Locate the cell with the specified text and output its [X, Y] center coordinate. 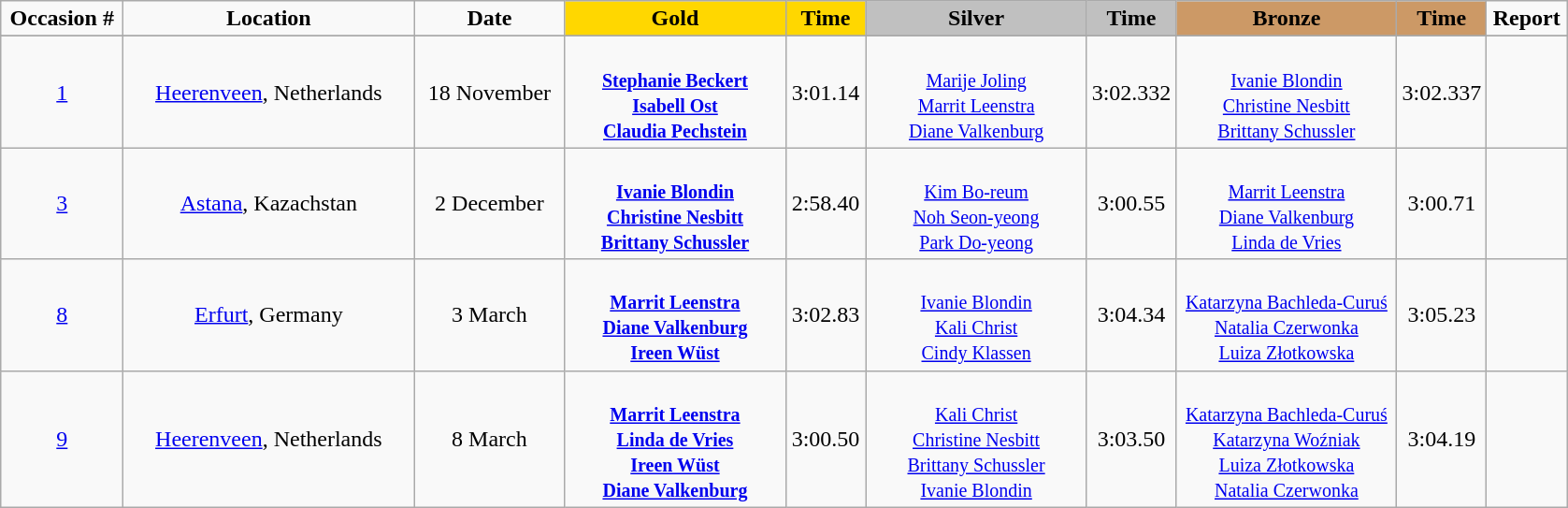
1 [62, 92]
2 December [490, 204]
3:00.71 [1442, 204]
Occasion # [62, 19]
Stephanie BeckertIsabell OstClaudia Pechstein [675, 92]
Date [490, 19]
Gold [675, 19]
Ivanie BlondinKali ChristCindy Klassen [976, 314]
Marrit LeenstraDiane ValkenburgLinda de Vries [1287, 204]
3:02.83 [826, 314]
Astana, Kazachstan [269, 204]
3:02.337 [1442, 92]
Katarzyna Bachleda-CuruśKatarzyna WoźniakLuiza ZłotkowskaNatalia Czerwonka [1287, 439]
Kali ChristChristine NesbittBrittany SchusslerIvanie Blondin [976, 439]
Bronze [1287, 19]
Location [269, 19]
3:05.23 [1442, 314]
3:01.14 [826, 92]
Katarzyna Bachleda-CuruśNatalia CzerwonkaLuiza Złotkowska [1287, 314]
3 March [490, 314]
3 [62, 204]
9 [62, 439]
8 [62, 314]
Marrit LeenstraDiane ValkenburgIreen Wüst [675, 314]
Kim Bo-reumNoh Seon-yeongPark Do-yeong [976, 204]
2:58.40 [826, 204]
Marrit LeenstraLinda de VriesIreen WüstDiane Valkenburg [675, 439]
3:00.50 [826, 439]
Silver [976, 19]
3:03.50 [1131, 439]
3:04.34 [1131, 314]
Report [1527, 19]
3:00.55 [1131, 204]
3:04.19 [1442, 439]
3:02.332 [1131, 92]
Erfurt, Germany [269, 314]
8 March [490, 439]
18 November [490, 92]
Marije JolingMarrit LeenstraDiane Valkenburg [976, 92]
